For the text-containing cell, return its midpoint in (x, y) coordinate format. 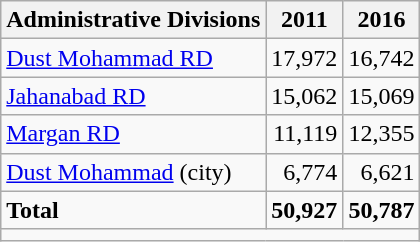
6,774 (304, 172)
16,742 (382, 58)
12,355 (382, 134)
Administrative Divisions (134, 20)
2016 (382, 20)
17,972 (304, 58)
6,621 (382, 172)
Dust Mohammad (city) (134, 172)
Dust Mohammad RD (134, 58)
15,062 (304, 96)
2011 (304, 20)
11,119 (304, 134)
50,787 (382, 210)
Jahanabad RD (134, 96)
50,927 (304, 210)
Margan RD (134, 134)
15,069 (382, 96)
Total (134, 210)
